Identify which cell holds the provided text, then report its [x, y] central coordinate. 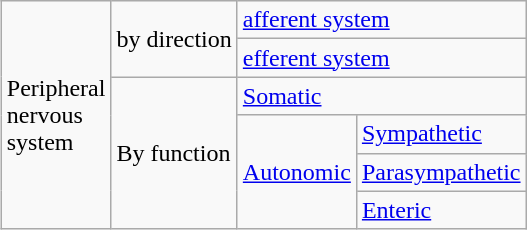
Sympathetic [441, 134]
Peripheral nervous system [56, 115]
Autonomic [296, 172]
efferent system [382, 58]
afferent system [382, 20]
Somatic [382, 96]
Enteric [441, 210]
By function [174, 153]
Parasympathetic [441, 172]
by direction [174, 39]
